Identify which cell holds the provided text, then report its [x, y] central coordinate. 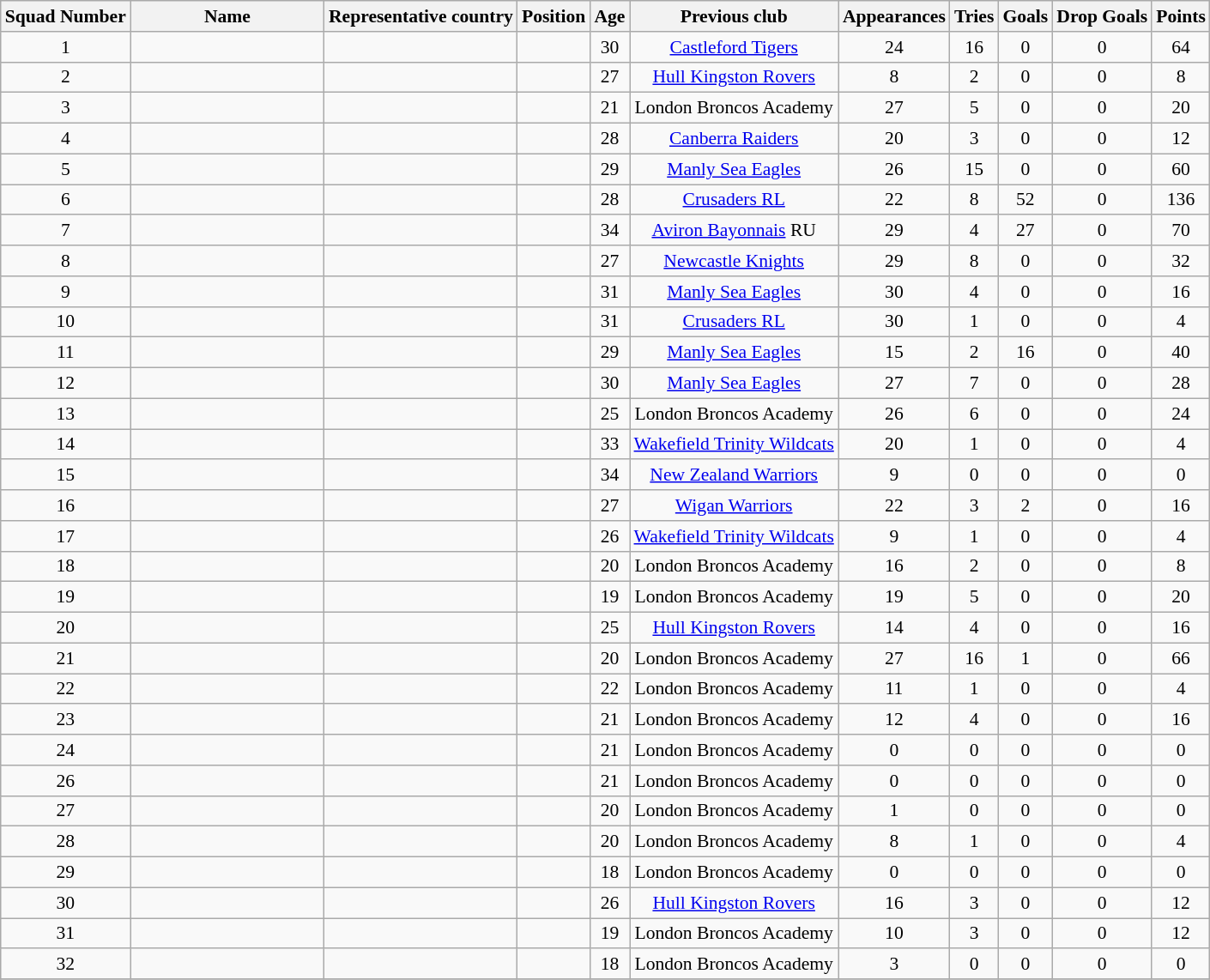
Aviron Bayonnais RU [735, 231]
Wigan Warriors [735, 505]
Canberra Raiders [735, 139]
Squad Number [65, 16]
64 [1181, 47]
70 [1181, 231]
52 [1025, 200]
23 [65, 720]
Castleford Tigers [735, 47]
136 [1181, 200]
Newcastle Knights [735, 261]
Representative country [420, 16]
Previous club [735, 16]
Name [227, 16]
Tries [974, 16]
13 [65, 414]
Position [554, 16]
Goals [1025, 16]
40 [1181, 353]
Age [609, 16]
17 [65, 536]
Appearances [894, 16]
33 [609, 445]
New Zealand Warriors [735, 475]
Drop Goals [1102, 16]
Points [1181, 16]
66 [1181, 658]
60 [1181, 169]
